Determine the (X, Y) coordinate at the center of the cell enclosing the given text.  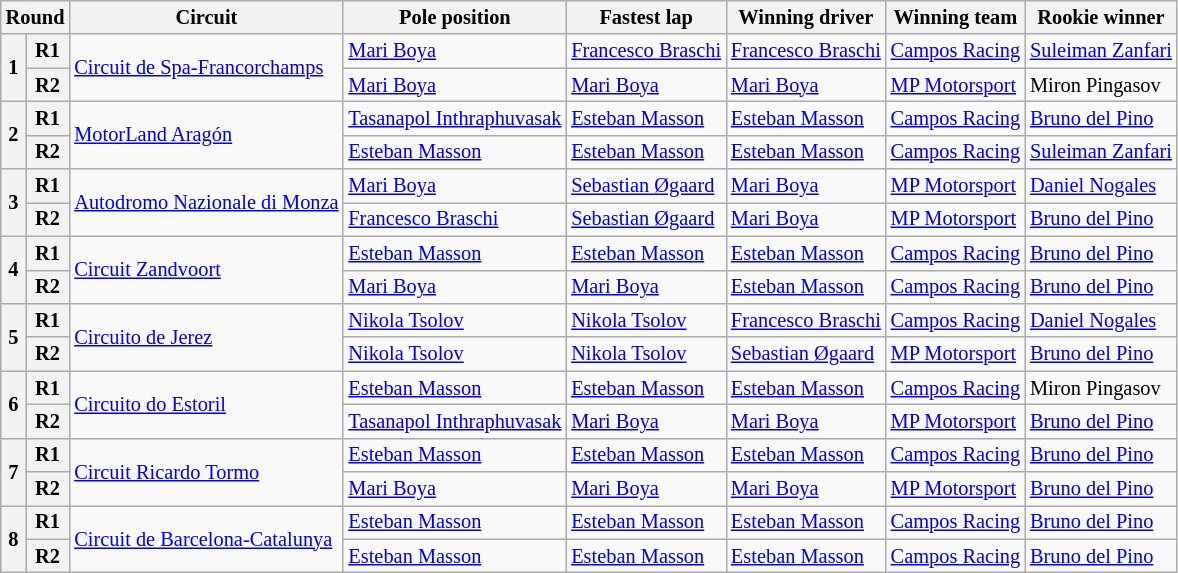
Circuit de Barcelona-Catalunya (206, 538)
Round (36, 17)
Winning team (956, 17)
6 (14, 404)
Fastest lap (646, 17)
MotorLand Aragón (206, 134)
5 (14, 336)
Circuit (206, 17)
7 (14, 472)
Rookie winner (1101, 17)
Circuit Ricardo Tormo (206, 472)
2 (14, 134)
Pole position (454, 17)
Circuit de Spa-Francorchamps (206, 68)
1 (14, 68)
3 (14, 202)
Circuito do Estoril (206, 404)
Circuit Zandvoort (206, 270)
8 (14, 538)
Autodromo Nazionale di Monza (206, 202)
Winning driver (806, 17)
4 (14, 270)
Circuito de Jerez (206, 336)
